Pinpoint the cell where the given text exists, returning its [X, Y] midpoint coordinate. 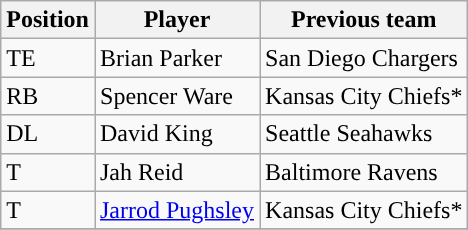
DL [48, 134]
David King [176, 134]
San Diego Chargers [364, 58]
Jarrod Pughsley [176, 210]
Previous team [364, 20]
Baltimore Ravens [364, 172]
Player [176, 20]
TE [48, 58]
Position [48, 20]
Seattle Seahawks [364, 134]
Spencer Ware [176, 96]
RB [48, 96]
Brian Parker [176, 58]
Jah Reid [176, 172]
